Find where the given text appears and provide that cell's center as (X, Y) coordinate. 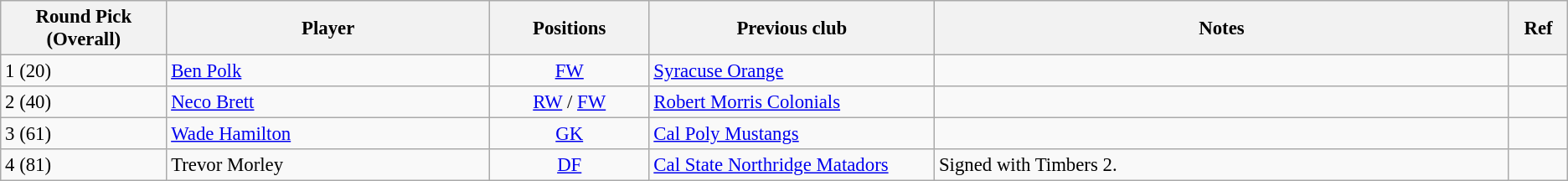
Syracuse Orange (792, 71)
FW (570, 71)
Wade Hamilton (328, 134)
Ref (1538, 28)
1 (20) (84, 71)
3 (61) (84, 134)
2 (40) (84, 102)
Ben Polk (328, 71)
Positions (570, 28)
Robert Morris Colonials (792, 102)
Cal State Northridge Matadors (792, 165)
GK (570, 134)
Player (328, 28)
Previous club (792, 28)
Trevor Morley (328, 165)
4 (81) (84, 165)
Round Pick (Overall) (84, 28)
Cal Poly Mustangs (792, 134)
RW / FW (570, 102)
Signed with Timbers 2. (1222, 165)
DF (570, 165)
Neco Brett (328, 102)
Notes (1222, 28)
